Extract the [X, Y] coordinate from the center of the cell holding the provided text.  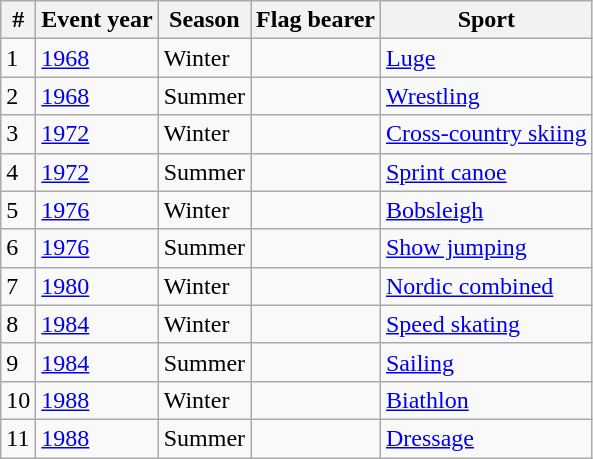
Show jumping [486, 248]
Event year [97, 20]
8 [18, 324]
6 [18, 248]
7 [18, 286]
Nordic combined [486, 286]
1 [18, 58]
Cross-country skiing [486, 134]
9 [18, 362]
Wrestling [486, 96]
11 [18, 438]
Flag bearer [316, 20]
Sailing [486, 362]
Season [204, 20]
2 [18, 96]
Sport [486, 20]
Dressage [486, 438]
Luge [486, 58]
5 [18, 210]
4 [18, 172]
Sprint canoe [486, 172]
# [18, 20]
10 [18, 400]
1980 [97, 286]
Speed skating [486, 324]
3 [18, 134]
Biathlon [486, 400]
Bobsleigh [486, 210]
